Determine the (X, Y) coordinate at the center of the cell enclosing the given text.  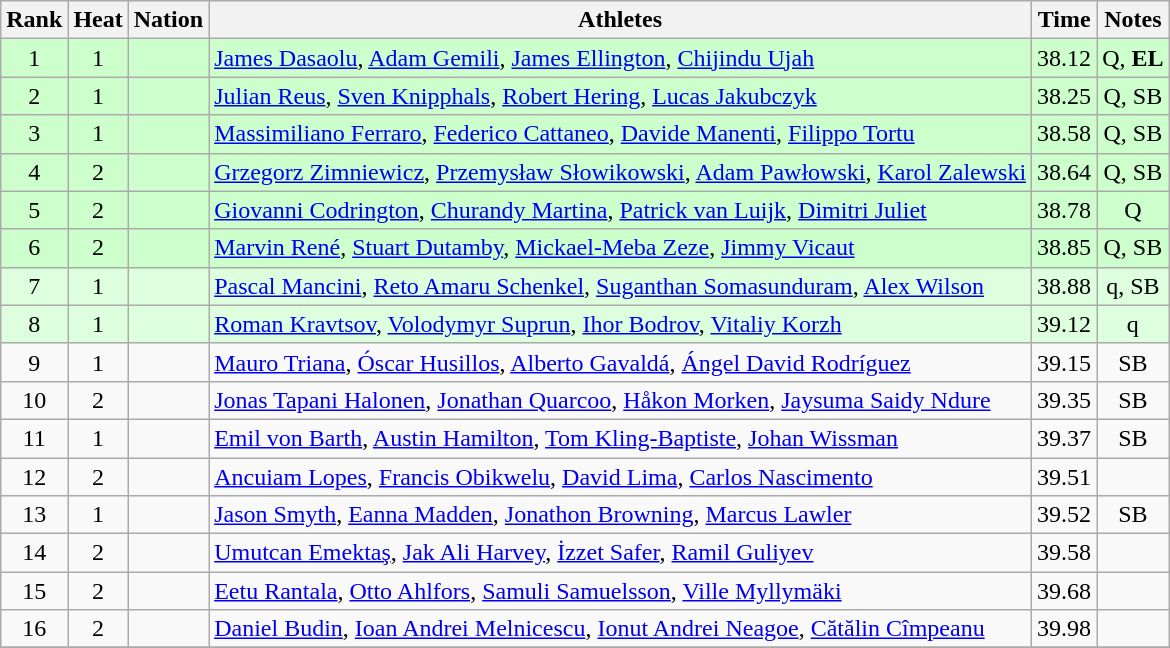
39.37 (1064, 438)
38.12 (1064, 58)
16 (34, 629)
39.58 (1064, 553)
7 (34, 286)
Notes (1133, 20)
q, SB (1133, 286)
q (1133, 324)
38.78 (1064, 210)
15 (34, 591)
Pascal Mancini, Reto Amaru Schenkel, Suganthan Somasunduram, Alex Wilson (620, 286)
38.25 (1064, 96)
Julian Reus, Sven Knipphals, Robert Hering, Lucas Jakubczyk (620, 96)
Ancuiam Lopes, Francis Obikwelu, David Lima, Carlos Nascimento (620, 477)
Giovanni Codrington, Churandy Martina, Patrick van Luijk, Dimitri Juliet (620, 210)
Roman Kravtsov, Volodymyr Suprun, Ihor Bodrov, Vitaliy Korzh (620, 324)
3 (34, 134)
39.52 (1064, 515)
38.58 (1064, 134)
39.68 (1064, 591)
Rank (34, 20)
8 (34, 324)
39.15 (1064, 362)
38.64 (1064, 172)
Umutcan Emektaş, Jak Ali Harvey, İzzet Safer, Ramil Guliyev (620, 553)
Marvin René, Stuart Dutamby, Mickael-Meba Zeze, Jimmy Vicaut (620, 248)
13 (34, 515)
9 (34, 362)
6 (34, 248)
Jason Smyth, Eanna Madden, Jonathon Browning, Marcus Lawler (620, 515)
Nation (168, 20)
39.35 (1064, 400)
12 (34, 477)
Time (1064, 20)
Jonas Tapani Halonen, Jonathan Quarcoo, Håkon Morken, Jaysuma Saidy Ndure (620, 400)
39.12 (1064, 324)
10 (34, 400)
39.98 (1064, 629)
39.51 (1064, 477)
Athletes (620, 20)
Daniel Budin, Ioan Andrei Melnicescu, Ionut Andrei Neagoe, Cătălin Cîmpeanu (620, 629)
14 (34, 553)
Eetu Rantala, Otto Ahlfors, Samuli Samuelsson, Ville Myllymäki (620, 591)
Massimiliano Ferraro, Federico Cattaneo, Davide Manenti, Filippo Tortu (620, 134)
Q (1133, 210)
11 (34, 438)
James Dasaolu, Adam Gemili, James Ellington, Chijindu Ujah (620, 58)
38.88 (1064, 286)
Q, EL (1133, 58)
Emil von Barth, Austin Hamilton, Tom Kling-Baptiste, Johan Wissman (620, 438)
Grzegorz Zimniewicz, Przemysław Słowikowski, Adam Pawłowski, Karol Zalewski (620, 172)
Heat (98, 20)
38.85 (1064, 248)
5 (34, 210)
4 (34, 172)
Mauro Triana, Óscar Husillos, Alberto Gavaldá, Ángel David Rodríguez (620, 362)
